Output the (x, y) coordinate of the center of the cell containing the given text.  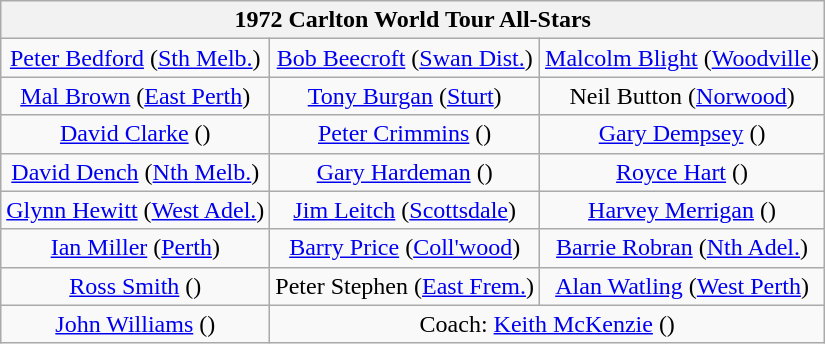
Gary Hardeman () (405, 172)
Ian Miller (Perth) (136, 248)
Barrie Robran (Nth Adel.) (682, 248)
David Dench (Nth Melb.) (136, 172)
Mal Brown (East Perth) (136, 96)
Coach: Keith McKenzie () (548, 324)
Gary Dempsey () (682, 134)
Jim Leitch (Scottsdale) (405, 210)
Malcolm Blight (Woodville) (682, 58)
Glynn Hewitt (West Adel.) (136, 210)
Tony Burgan (Sturt) (405, 96)
John Williams () (136, 324)
Neil Button (Norwood) (682, 96)
Barry Price (Coll'wood) (405, 248)
Ross Smith () (136, 286)
Harvey Merrigan () (682, 210)
Peter Crimmins () (405, 134)
Peter Bedford (Sth Melb.) (136, 58)
Peter Stephen (East Frem.) (405, 286)
Royce Hart () (682, 172)
Alan Watling (West Perth) (682, 286)
Bob Beecroft (Swan Dist.) (405, 58)
David Clarke () (136, 134)
1972 Carlton World Tour All-Stars (413, 20)
